Return the (X, Y) coordinate for the center point of the cell that contains the specified text.  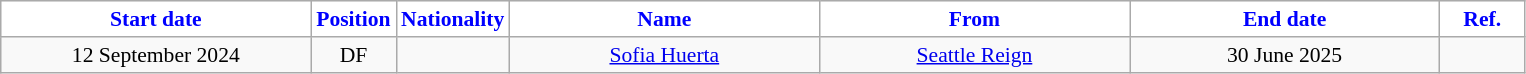
Nationality (452, 19)
Start date (156, 19)
DF (354, 55)
Sofia Huerta (664, 55)
Position (354, 19)
12 September 2024 (156, 55)
Name (664, 19)
Seattle Reign (974, 55)
From (974, 19)
Ref. (1482, 19)
30 June 2025 (1285, 55)
End date (1285, 19)
